Output the (X, Y) coordinate of the center of the cell containing the given text.  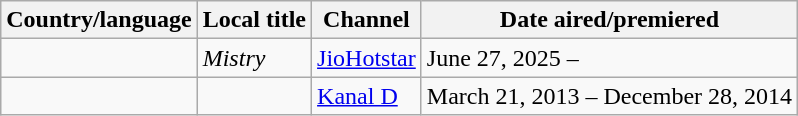
Kanal D (367, 96)
JioHotstar (367, 58)
Channel (367, 20)
Mistry (254, 58)
March 21, 2013 – December 28, 2014 (609, 96)
Country/language (99, 20)
Local title (254, 20)
June 27, 2025 – (609, 58)
Date aired/premiered (609, 20)
